Detect which cell encompasses the target text, then output its (x, y) center coordinate. 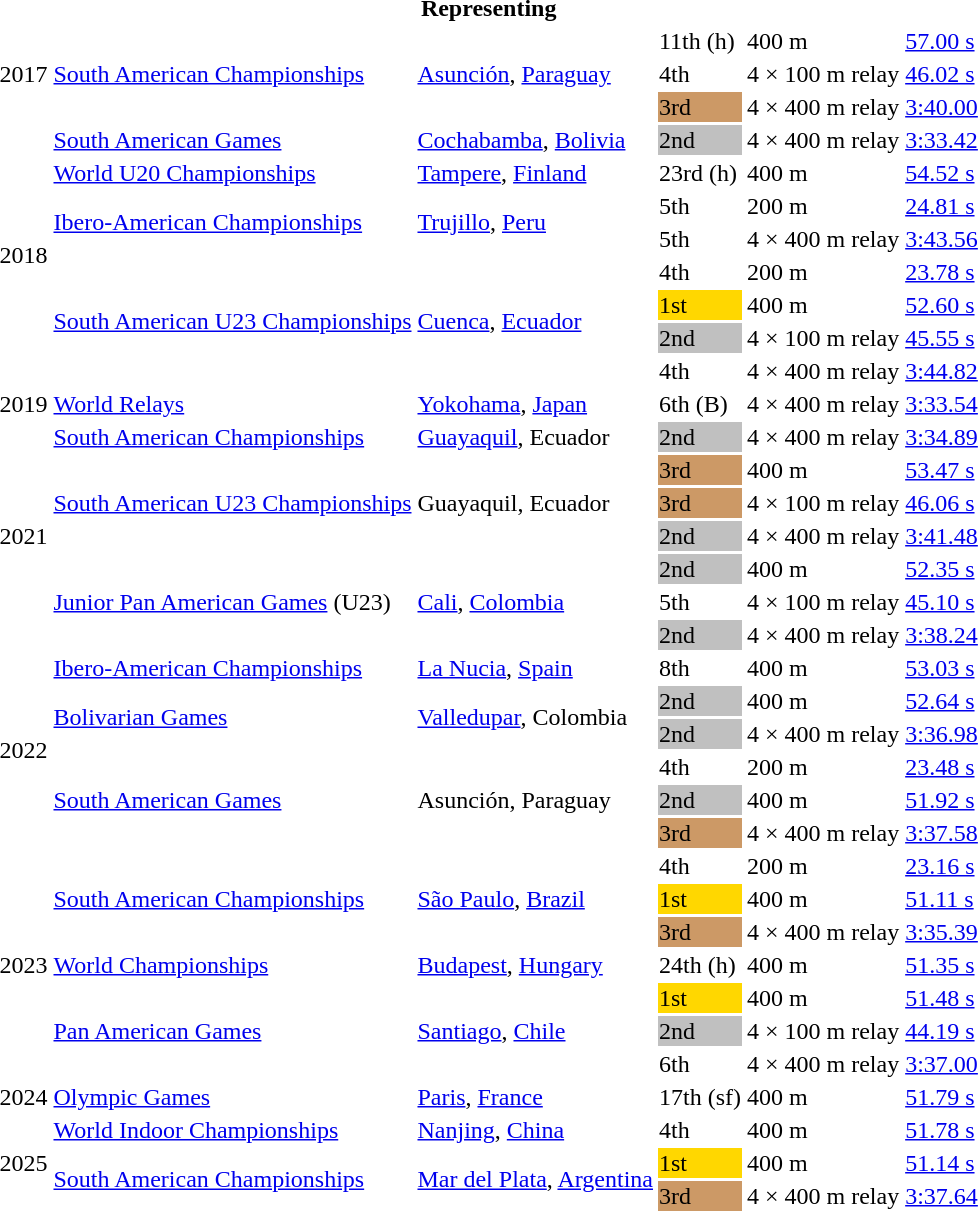
Cochabamba, Bolivia (536, 140)
Budapest, Hungary (536, 965)
La Nucia, Spain (536, 668)
World Championships (232, 965)
6th (700, 1064)
17th (sf) (700, 1097)
Pan American Games (232, 1031)
Junior Pan American Games (U23) (232, 602)
Tampere, Finland (536, 173)
11th (h) (700, 41)
Yokohama, Japan (536, 404)
Cali, Colombia (536, 602)
São Paulo, Brazil (536, 899)
24th (h) (700, 965)
Cuenca, Ecuador (536, 322)
23rd (h) (700, 173)
Olympic Games (232, 1097)
Nanjing, China (536, 1130)
World U20 Championships (232, 173)
World Relays (232, 404)
Valledupar, Colombia (536, 718)
Paris, France (536, 1097)
8th (700, 668)
Santiago, Chile (536, 1031)
World Indoor Championships (232, 1130)
Trujillo, Peru (536, 222)
Bolivarian Games (232, 718)
Mar del Plata, Argentina (536, 1180)
6th (B) (700, 404)
